Extract the [X, Y] coordinate from the center of the cell holding the provided text.  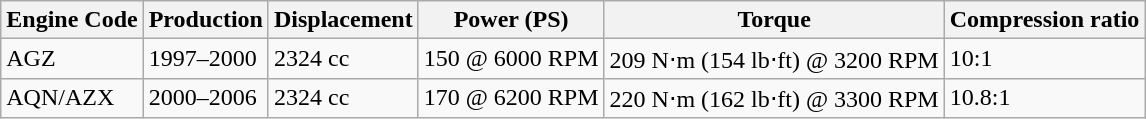
Compression ratio [1044, 20]
AQN/AZX [72, 98]
1997–2000 [206, 59]
Production [206, 20]
Power (PS) [511, 20]
10.8:1 [1044, 98]
Torque [774, 20]
10:1 [1044, 59]
150 @ 6000 RPM [511, 59]
AGZ [72, 59]
209 N⋅m (154 lb⋅ft) @ 3200 RPM [774, 59]
170 @ 6200 RPM [511, 98]
2000–2006 [206, 98]
Engine Code [72, 20]
220 N⋅m (162 lb⋅ft) @ 3300 RPM [774, 98]
Displacement [343, 20]
